Determine the (X, Y) coordinate at the center of the cell enclosing the given text.  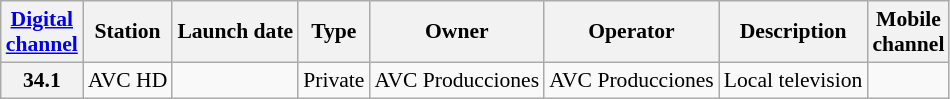
Operator (632, 32)
AVC HD (128, 80)
Owner (458, 32)
Description (794, 32)
Local television (794, 80)
Station (128, 32)
Launch date (235, 32)
Mobilechannel (908, 32)
Type (334, 32)
Digitalchannel (42, 32)
Private (334, 80)
34.1 (42, 80)
